Return [x, y] of the center of cell containing provided text 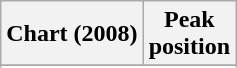
Chart (2008) [72, 34]
Peakposition [189, 34]
